Return the (x, y) coordinate for the center point of the cell that contains the specified text.  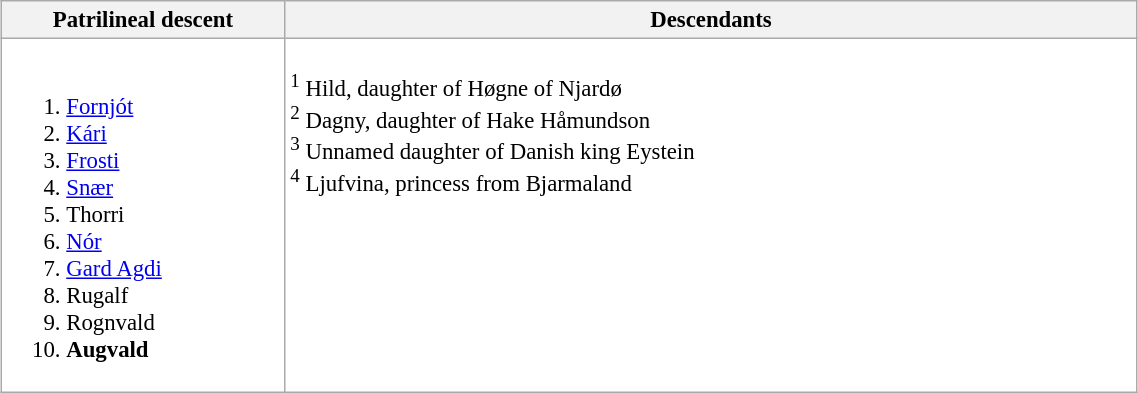
Patrilineal descent (143, 20)
FornjótKáriFrostiSnærThorriNórGard AgdiRugalfRognvaldAugvald (143, 216)
Descendants (711, 20)
